Output the [X, Y] coordinate of the center of the cell containing the given text.  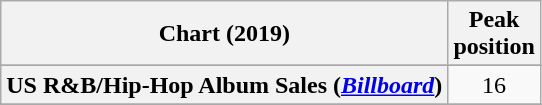
Chart (2019) [224, 34]
16 [494, 85]
Peakposition [494, 34]
US R&B/Hip-Hop Album Sales (Billboard) [224, 85]
